Detect which cell encompasses the target text, then output its (X, Y) center coordinate. 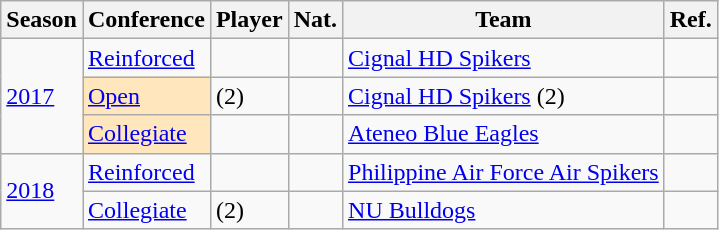
Season (42, 20)
NU Bulldogs (504, 210)
Cignal HD Spikers (2) (504, 96)
2018 (42, 191)
Cignal HD Spikers (504, 58)
Nat. (315, 20)
Ateneo Blue Eagles (504, 134)
Philippine Air Force Air Spikers (504, 172)
Conference (146, 20)
Ref. (690, 20)
Open (146, 96)
Player (249, 20)
2017 (42, 96)
Team (504, 20)
